Provide the [X, Y] coordinate of the cell's center where the given text is located.  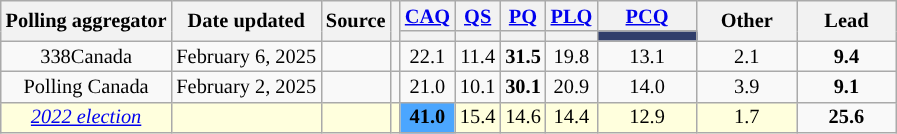
25.6 [847, 118]
31.5 [522, 56]
Polling Canada [86, 86]
41.0 [428, 118]
February 6, 2025 [246, 56]
Date updated [246, 20]
2.1 [747, 56]
14.0 [647, 86]
PLQ [572, 16]
11.4 [478, 56]
9.4 [847, 56]
20.9 [572, 86]
2022 election [86, 118]
13.1 [647, 56]
15.4 [478, 118]
22.1 [428, 56]
PQ [522, 16]
21.0 [428, 86]
Lead [847, 20]
Source [356, 20]
30.1 [522, 86]
QS [478, 16]
1.7 [747, 118]
CAQ [428, 16]
February 2, 2025 [246, 86]
3.9 [747, 86]
19.8 [572, 56]
14.6 [522, 118]
PCQ [647, 16]
12.9 [647, 118]
Other [747, 20]
10.1 [478, 86]
338Canada [86, 56]
14.4 [572, 118]
9.1 [847, 86]
Polling aggregator [86, 20]
